Return the [x, y] coordinate for the center point of the cell that contains the specified text.  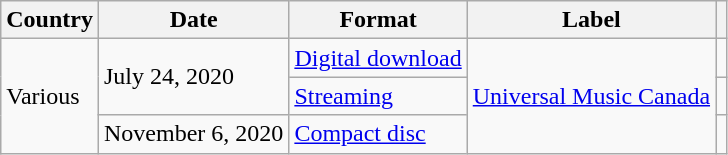
Streaming [378, 96]
Format [378, 20]
Digital download [378, 58]
November 6, 2020 [193, 134]
July 24, 2020 [193, 77]
Label [591, 20]
Date [193, 20]
Compact disc [378, 134]
Various [50, 96]
Country [50, 20]
Universal Music Canada [591, 96]
